Output the (x, y) coordinate of the center of the cell containing the given text.  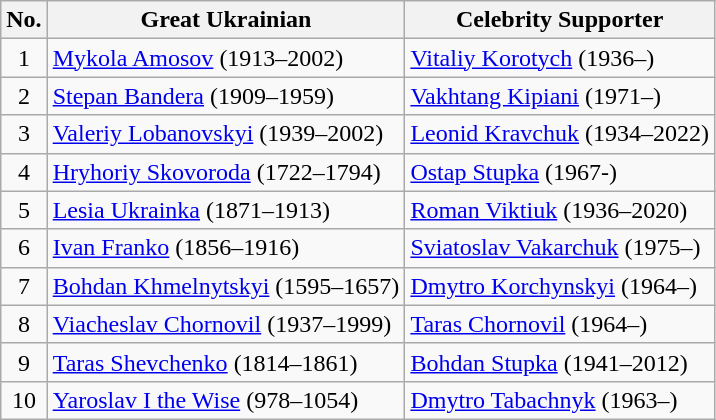
Sviatoslav Vakarchuk (1975–) (560, 248)
No. (24, 20)
10 (24, 400)
Roman Viktiuk (1936–2020) (560, 210)
Viacheslav Chornovil (1937–1999) (226, 324)
7 (24, 286)
Ivan Franko (1856–1916) (226, 248)
9 (24, 362)
Celebrity Supporter (560, 20)
Ostap Stupka (1967-) (560, 172)
3 (24, 134)
4 (24, 172)
Bohdan Stupka (1941–2012) (560, 362)
Stepan Bandera (1909–1959) (226, 96)
Great Ukrainian (226, 20)
Taras Chornovil (1964–) (560, 324)
Valeriy Lobanovskyi (1939–2002) (226, 134)
Leonid Kravchuk (1934–2022) (560, 134)
Vitaliy Korotych (1936–) (560, 58)
Yaroslav I the Wise (978–1054) (226, 400)
Mykola Amosov (1913–2002) (226, 58)
6 (24, 248)
Hryhoriy Skovoroda (1722–1794) (226, 172)
Bohdan Khmelnytskyi (1595–1657) (226, 286)
1 (24, 58)
Lesia Ukrainka (1871–1913) (226, 210)
2 (24, 96)
Dmytro Korchynskyi (1964–) (560, 286)
5 (24, 210)
8 (24, 324)
Dmytro Tabachnyk (1963–) (560, 400)
Taras Shevchenko (1814–1861) (226, 362)
Vakhtang Kipiani (1971–) (560, 96)
